Return the [X, Y] coordinate for the center point of the cell that contains the specified text.  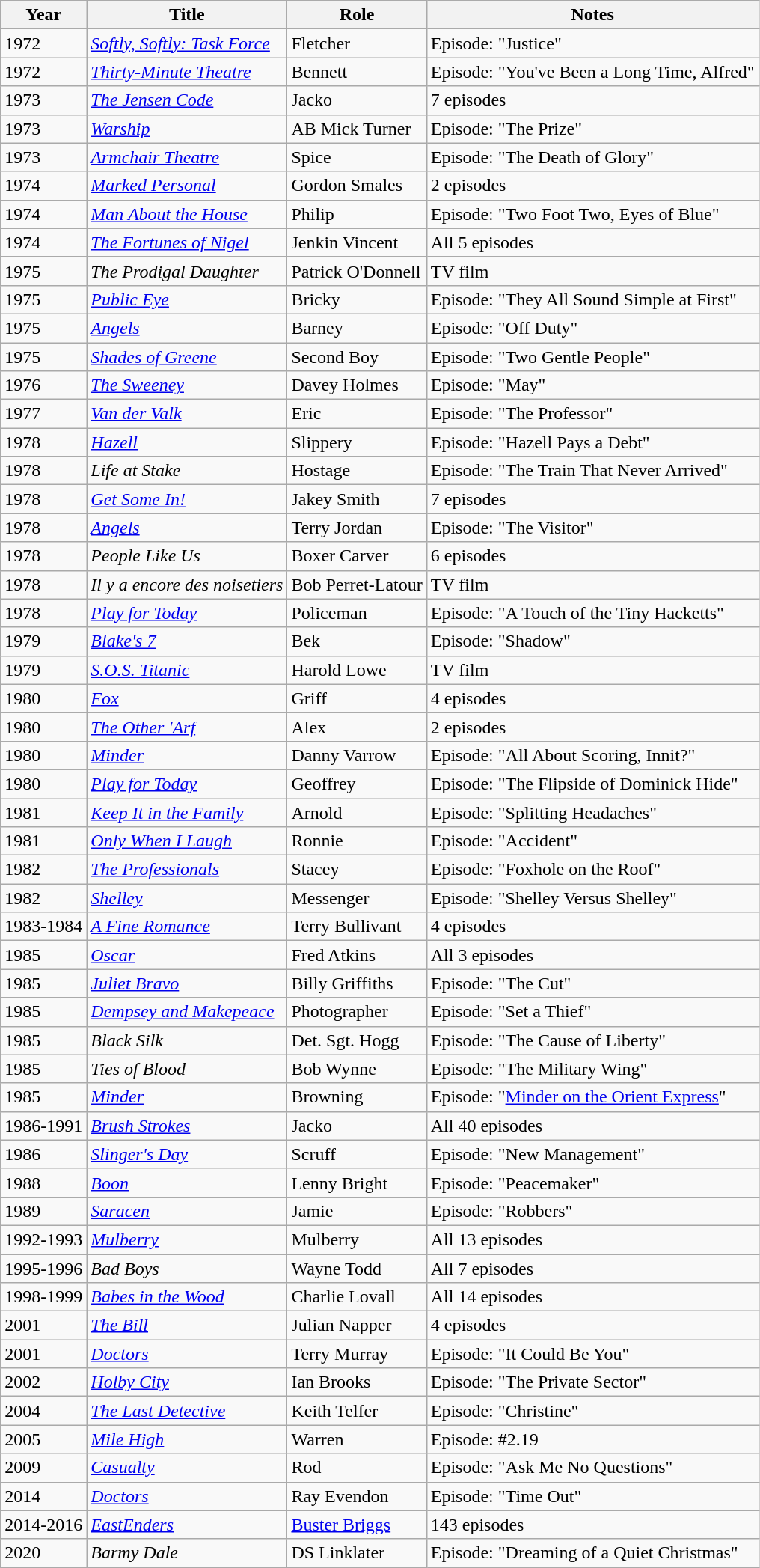
Jakey Smith [357, 499]
The Prodigal Daughter [187, 271]
Second Boy [357, 357]
S.O.S. Titanic [187, 670]
Bek [357, 641]
Policeman [357, 613]
Public Eye [187, 299]
Episode: "New Management" [592, 1154]
Dempsey and Makepeace [187, 1012]
Davey Holmes [357, 385]
Bob Wynne [357, 1069]
AB Mick Turner [357, 129]
Episode: "They All Sound Simple at First" [592, 299]
Marked Personal [187, 186]
Griff [357, 698]
1988 [43, 1183]
Episode: "May" [592, 385]
Ian Brooks [357, 1382]
Episode: "The Professor" [592, 414]
Terry Bullivant [357, 927]
Episode: "The Flipside of Dominick Hide" [592, 784]
The Jensen Code [187, 100]
Hazell [187, 442]
Warren [357, 1439]
Title [187, 15]
Scruff [357, 1154]
The Last Detective [187, 1411]
Episode: "Peacemaker" [592, 1183]
Keep It in the Family [187, 812]
The Other 'Arf [187, 727]
Episode: "Shelley Versus Shelley" [592, 898]
Barmy Dale [187, 1553]
Episode: "Ask Me No Questions" [592, 1468]
Stacey [357, 870]
Episode: "The Cause of Liberty" [592, 1040]
Danny Varrow [357, 755]
143 episodes [592, 1525]
Episode: #2.19 [592, 1439]
Barney [357, 328]
Terry Jordan [357, 528]
Notes [592, 15]
Alex [357, 727]
2005 [43, 1439]
Arnold [357, 812]
Shades of Greene [187, 357]
Episode: "Shadow" [592, 641]
Harold Lowe [357, 670]
Billy Griffiths [357, 983]
1976 [43, 385]
Ray Evendon [357, 1496]
Only When I Laugh [187, 841]
Episode: "The Death of Glory" [592, 157]
Episode: "Dreaming of a Quiet Christmas" [592, 1553]
Episode: "The Private Sector" [592, 1382]
Episode: "Christine" [592, 1411]
Episode: "The Prize" [592, 129]
Rod [357, 1468]
All 5 episodes [592, 242]
Thirty-Minute Theatre [187, 72]
Episode: "You've Been a Long Time, Alfred" [592, 72]
Spice [357, 157]
Episode: "Two Gentle People" [592, 357]
Bricky [357, 299]
Episode: "A Touch of the Tiny Hacketts" [592, 613]
Episode: "Robbers" [592, 1211]
Brush Strokes [187, 1126]
6 episodes [592, 556]
Holby City [187, 1382]
Mile High [187, 1439]
Hostage [357, 471]
Philip [357, 214]
Eric [357, 414]
Episode: "The Military Wing" [592, 1069]
Ronnie [357, 841]
All 40 episodes [592, 1126]
Lenny Bright [357, 1183]
Jenkin Vincent [357, 242]
Boxer Carver [357, 556]
2009 [43, 1468]
1986 [43, 1154]
The Bill [187, 1326]
Gordon Smales [357, 186]
All 3 episodes [592, 955]
The Fortunes of Nigel [187, 242]
Casualty [187, 1468]
Warship [187, 129]
Babes in the Wood [187, 1297]
Jamie [357, 1211]
Slinger's Day [187, 1154]
Fletcher [357, 43]
2014-2016 [43, 1525]
Patrick O'Donnell [357, 271]
Episode: "Accident" [592, 841]
1977 [43, 414]
Oscar [187, 955]
Episode: "Time Out" [592, 1496]
Geoffrey [357, 784]
Keith Telfer [357, 1411]
Buster Briggs [357, 1525]
2004 [43, 1411]
Juliet Bravo [187, 983]
Episode: "The Cut" [592, 983]
1986-1991 [43, 1126]
Role [357, 15]
1998-1999 [43, 1297]
Episode: "Splitting Headaches" [592, 812]
A Fine Romance [187, 927]
Episode: "Off Duty" [592, 328]
Det. Sgt. Hogg [357, 1040]
People Like Us [187, 556]
Bob Perret-Latour [357, 585]
Episode: "The Visitor" [592, 528]
Get Some In! [187, 499]
The Professionals [187, 870]
Softly, Softly: Task Force [187, 43]
Boon [187, 1183]
All 14 episodes [592, 1297]
2002 [43, 1382]
2020 [43, 1553]
Slippery [357, 442]
DS Linklater [357, 1553]
Episode: "Minder on the Orient Express" [592, 1097]
Il y a encore des noisetiers [187, 585]
Fox [187, 698]
Shelley [187, 898]
EastEnders [187, 1525]
Fred Atkins [357, 955]
Life at Stake [187, 471]
Wayne Todd [357, 1269]
2014 [43, 1496]
Ties of Blood [187, 1069]
Blake's 7 [187, 641]
Episode: "The Train That Never Arrived" [592, 471]
Episode: "Two Foot Two, Eyes of Blue" [592, 214]
Episode: "It Could Be You" [592, 1354]
Armchair Theatre [187, 157]
Bennett [357, 72]
Van der Valk [187, 414]
Saracen [187, 1211]
1995-1996 [43, 1269]
1983-1984 [43, 927]
1992-1993 [43, 1239]
1989 [43, 1211]
Episode: "All About Scoring, Innit?" [592, 755]
Episode: "Justice" [592, 43]
Photographer [357, 1012]
Terry Murray [357, 1354]
Bad Boys [187, 1269]
Episode: "Set a Thief" [592, 1012]
The Sweeney [187, 385]
Julian Napper [357, 1326]
Man About the House [187, 214]
All 13 episodes [592, 1239]
Messenger [357, 898]
All 7 episodes [592, 1269]
Episode: "Foxhole on the Roof" [592, 870]
Episode: "Hazell Pays a Debt" [592, 442]
Browning [357, 1097]
Year [43, 15]
Black Silk [187, 1040]
Charlie Lovall [357, 1297]
